Provide the (x, y) coordinate of the cell's center where the given text is located.  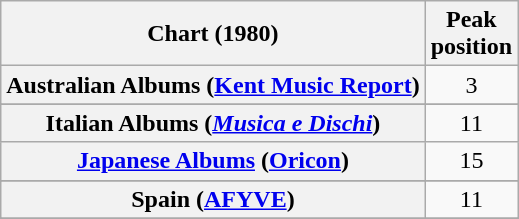
Japanese Albums (Oricon) (213, 161)
Peakposition (471, 34)
Italian Albums (Musica e Dischi) (213, 123)
15 (471, 161)
Spain (AFYVE) (213, 199)
Australian Albums (Kent Music Report) (213, 85)
3 (471, 85)
Chart (1980) (213, 34)
